For the text-containing cell, return its midpoint in (x, y) coordinate format. 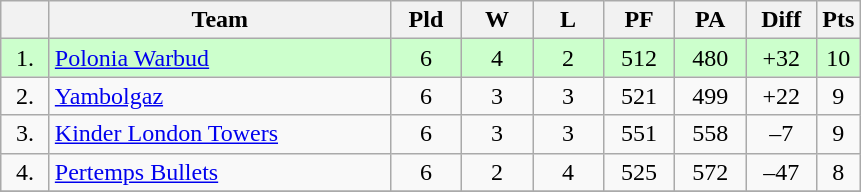
1. (26, 58)
8 (838, 172)
Pld (426, 20)
–7 (782, 134)
L (568, 20)
PA (710, 20)
Diff (782, 20)
+22 (782, 96)
+32 (782, 58)
521 (640, 96)
3. (26, 134)
10 (838, 58)
512 (640, 58)
Team (220, 20)
Pertemps Bullets (220, 172)
480 (710, 58)
PF (640, 20)
558 (710, 134)
551 (640, 134)
2. (26, 96)
Yambolgaz (220, 96)
Kinder London Towers (220, 134)
W (496, 20)
Pts (838, 20)
–47 (782, 172)
Polonia Warbud (220, 58)
525 (640, 172)
572 (710, 172)
499 (710, 96)
4. (26, 172)
